Identify which cell holds the provided text, then report its [x, y] central coordinate. 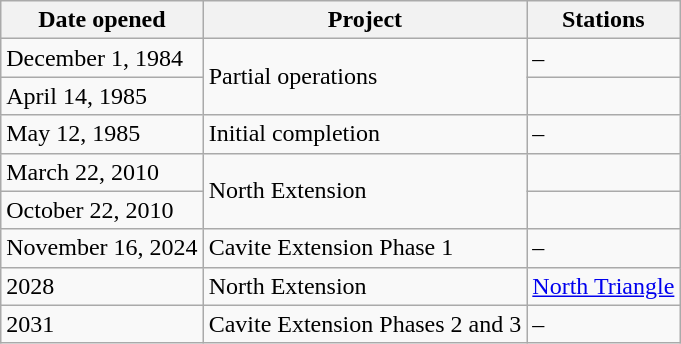
2028 [102, 286]
Initial completion [365, 134]
April 14, 1985 [102, 96]
Partial operations [365, 77]
October 22, 2010 [102, 210]
November 16, 2024 [102, 248]
May 12, 1985 [102, 134]
March 22, 2010 [102, 172]
Cavite Extension Phase 1 [365, 248]
Date opened [102, 20]
Stations [604, 20]
Cavite Extension Phases 2 and 3 [365, 324]
December 1, 1984 [102, 58]
2031 [102, 324]
Project [365, 20]
North Triangle [604, 286]
